Pinpoint the cell where the given text exists, returning its [X, Y] midpoint coordinate. 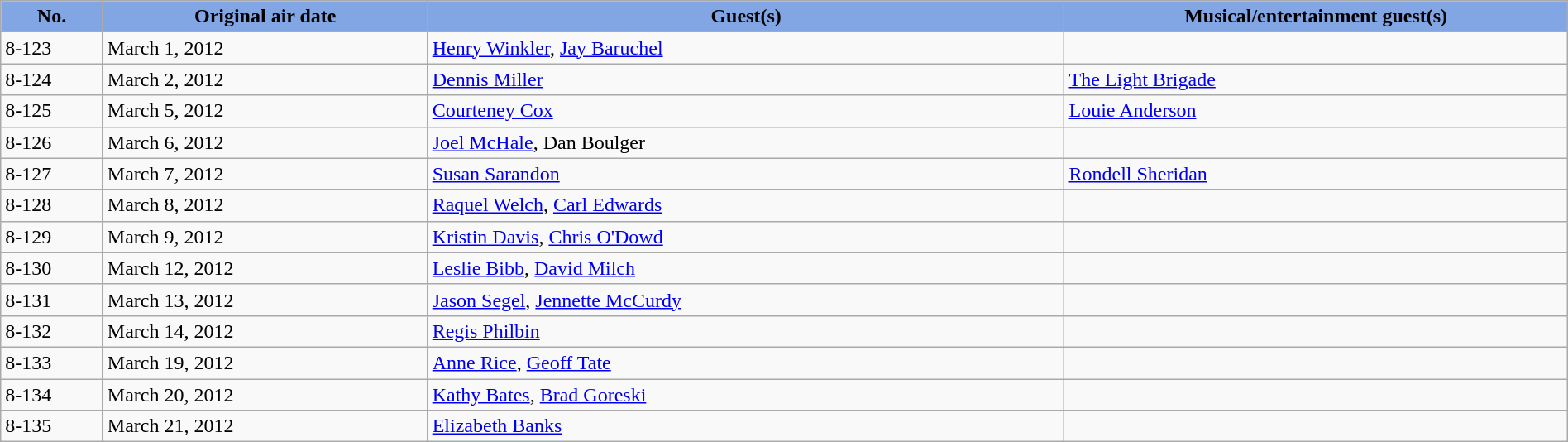
Raquel Welch, Carl Edwards [746, 205]
March 7, 2012 [265, 174]
8-123 [52, 48]
8-135 [52, 426]
March 8, 2012 [265, 205]
March 14, 2012 [265, 331]
March 2, 2012 [265, 79]
8-133 [52, 363]
8-134 [52, 395]
8-131 [52, 300]
8-132 [52, 331]
Original air date [265, 17]
8-128 [52, 205]
Rondell Sheridan [1316, 174]
Guest(s) [746, 17]
Courteney Cox [746, 111]
March 5, 2012 [265, 111]
March 9, 2012 [265, 237]
8-126 [52, 142]
Leslie Bibb, David Milch [746, 268]
March 13, 2012 [265, 300]
8-127 [52, 174]
March 1, 2012 [265, 48]
March 21, 2012 [265, 426]
Regis Philbin [746, 331]
Musical/entertainment guest(s) [1316, 17]
8-124 [52, 79]
Henry Winkler, Jay Baruchel [746, 48]
Dennis Miller [746, 79]
No. [52, 17]
8-130 [52, 268]
Elizabeth Banks [746, 426]
8-125 [52, 111]
March 12, 2012 [265, 268]
Jason Segel, Jennette McCurdy [746, 300]
8-129 [52, 237]
Kathy Bates, Brad Goreski [746, 395]
Kristin Davis, Chris O'Dowd [746, 237]
Anne Rice, Geoff Tate [746, 363]
The Light Brigade [1316, 79]
Louie Anderson [1316, 111]
March 20, 2012 [265, 395]
March 6, 2012 [265, 142]
Susan Sarandon [746, 174]
Joel McHale, Dan Boulger [746, 142]
March 19, 2012 [265, 363]
